Determine the (X, Y) coordinate at the center of the cell enclosing the given text.  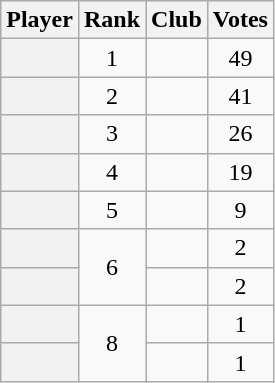
Rank (112, 20)
5 (112, 210)
Club (177, 20)
49 (240, 58)
9 (240, 210)
3 (112, 134)
8 (112, 343)
Votes (240, 20)
26 (240, 134)
19 (240, 172)
6 (112, 267)
Player (40, 20)
4 (112, 172)
41 (240, 96)
